Pinpoint the cell where the given text exists, returning its (x, y) midpoint coordinate. 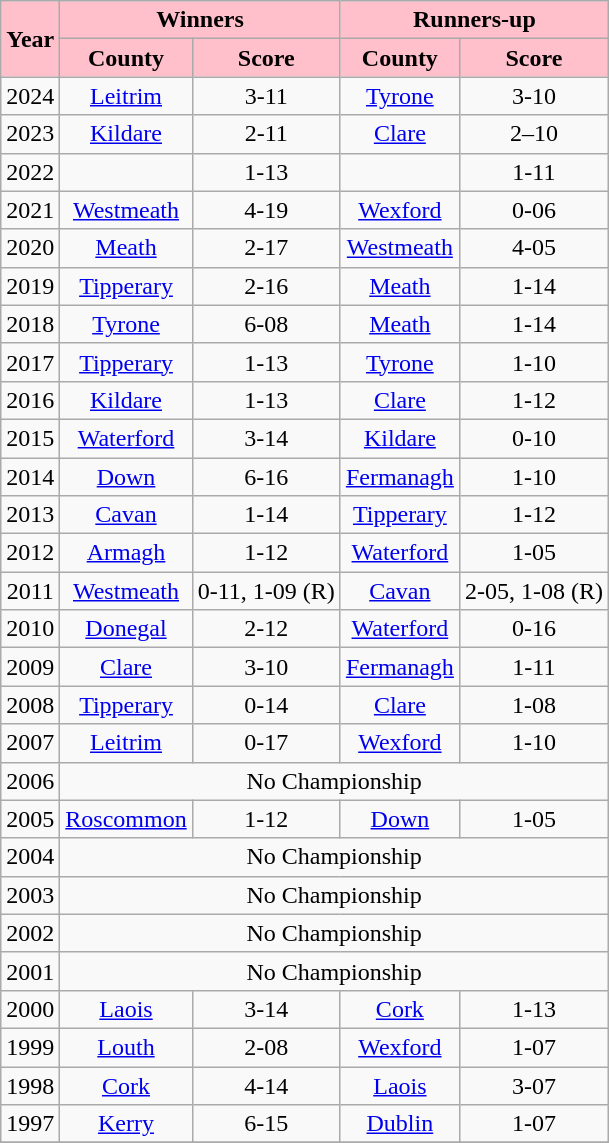
2010 (30, 629)
0-11, 1-09 (R) (266, 591)
2019 (30, 286)
2-08 (266, 1047)
2-16 (266, 286)
1997 (30, 1124)
6-15 (266, 1124)
2022 (30, 172)
Roscommon (126, 819)
4-14 (266, 1085)
2012 (30, 553)
2020 (30, 248)
2006 (30, 781)
Louth (126, 1047)
3-07 (534, 1085)
0-16 (534, 629)
Winners (200, 20)
0-06 (534, 210)
Kerry (126, 1124)
2001 (30, 971)
4-05 (534, 248)
2003 (30, 895)
2005 (30, 819)
2-05, 1-08 (R) (534, 591)
Dublin (400, 1124)
0-10 (534, 438)
1998 (30, 1085)
4-19 (266, 210)
2024 (30, 96)
2007 (30, 743)
2002 (30, 933)
2-11 (266, 134)
2023 (30, 134)
2016 (30, 400)
2011 (30, 591)
2–10 (534, 134)
0-14 (266, 705)
2021 (30, 210)
0-17 (266, 743)
Donegal (126, 629)
2013 (30, 515)
2009 (30, 667)
6-16 (266, 477)
2-12 (266, 629)
2017 (30, 362)
Year (30, 39)
1999 (30, 1047)
Runners-up (474, 20)
2018 (30, 324)
3-11 (266, 96)
Armagh (126, 553)
1-08 (534, 705)
2-17 (266, 248)
2008 (30, 705)
2015 (30, 438)
2014 (30, 477)
6-08 (266, 324)
2004 (30, 857)
2000 (30, 1009)
